For the text-containing cell, return its midpoint in (X, Y) coordinate format. 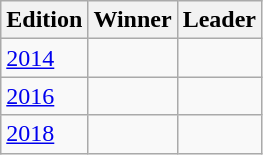
Edition (44, 20)
Leader (219, 20)
2014 (44, 58)
2018 (44, 134)
2016 (44, 96)
Winner (132, 20)
